Search for the cell housing the specified text and yield its (x, y) center coordinate. 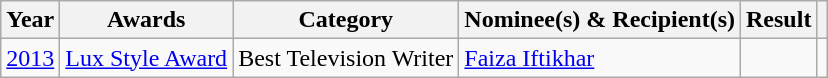
Awards (146, 20)
Category (346, 20)
Result (779, 20)
Best Television Writer (346, 58)
Year (30, 20)
Faiza Iftikhar (600, 58)
Nominee(s) & Recipient(s) (600, 20)
2013 (30, 58)
Lux Style Award (146, 58)
